Extract the (x, y) coordinate from the center of the cell holding the provided text.  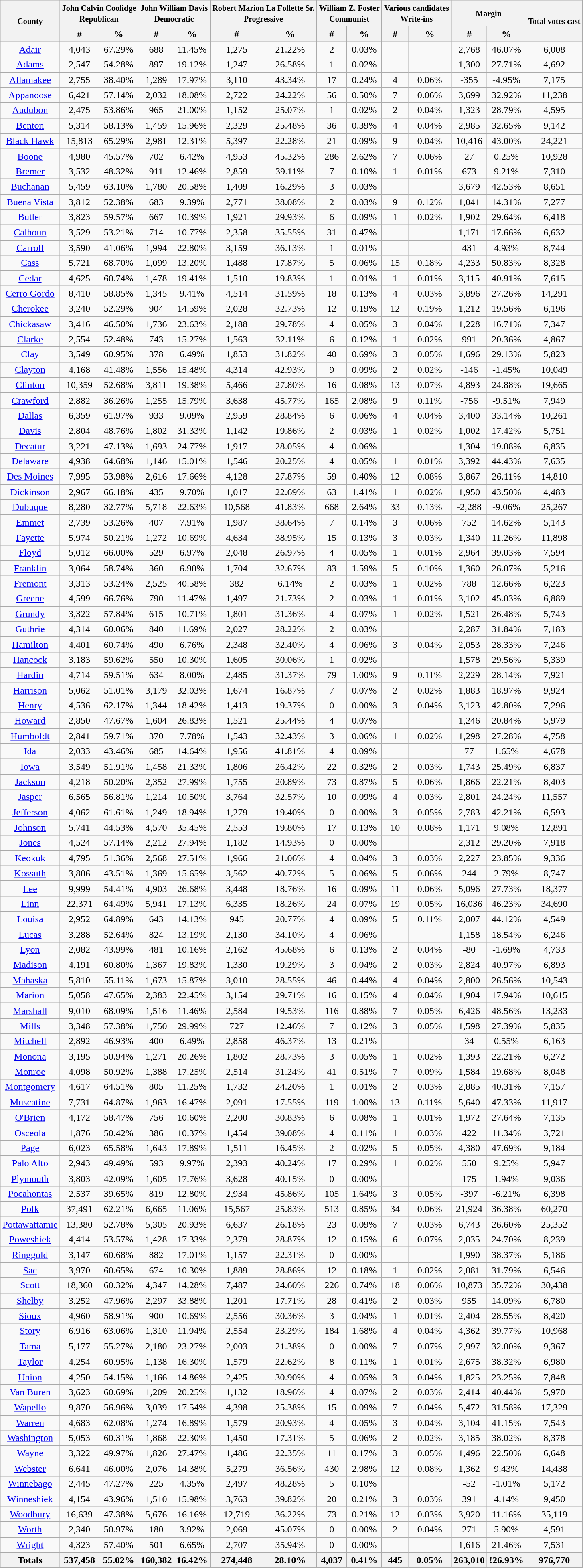
1,388 (156, 1072)
14.62% (507, 522)
Cedar (30, 278)
2,032 (156, 95)
9.21% (507, 171)
3,154 (237, 995)
3,392 (469, 461)
1,413 (237, 706)
5,186 (554, 1255)
688 (156, 49)
1,780 (156, 186)
3,183 (79, 660)
16.89% (192, 1423)
882 (156, 1255)
Story (30, 1331)
11,917 (554, 1102)
6.14% (290, 583)
21.06% (290, 858)
58.91% (119, 1316)
6,648 (554, 1453)
7,157 (554, 1087)
3,896 (469, 293)
1,987 (237, 522)
225 (156, 1484)
11,238 (554, 95)
34.10% (290, 935)
39.08% (290, 1133)
0.69% (364, 354)
1,228 (469, 324)
1,963 (156, 1102)
28.86% (290, 1270)
34,690 (554, 904)
14.28% (192, 1285)
79 (332, 675)
26.58% (290, 65)
3,159 (237, 248)
1,917 (237, 446)
9.25% (507, 1163)
8,651 (554, 186)
59.71% (119, 736)
7,731 (79, 1102)
56.81% (119, 797)
28.79% (507, 110)
50.94% (119, 1056)
11.94% (192, 1331)
14.13% (192, 919)
0.51% (364, 1072)
25.07% (290, 110)
7,347 (554, 324)
Marshall (30, 1011)
1,330 (237, 965)
25,352 (554, 1224)
7,531 (554, 1545)
51.36% (119, 858)
386 (156, 1133)
31.82% (290, 354)
19.56% (507, 309)
2,130 (237, 935)
6,398 (554, 1194)
2,287 (469, 629)
6,637 (237, 1224)
16,036 (469, 904)
743 (156, 339)
529 (156, 553)
28.14% (507, 675)
17.76% (192, 1178)
26.42% (290, 767)
47.27% (119, 1484)
5,172 (554, 1484)
43.34% (290, 80)
John William DavisDemocratic (174, 14)
6,223 (554, 583)
1,693 (156, 446)
3,623 (79, 1392)
1,876 (79, 1133)
14.93% (290, 843)
43.51% (119, 873)
11.34% (507, 1133)
2,804 (79, 431)
805 (156, 1087)
45.57% (119, 156)
Tama (30, 1346)
32.92% (507, 95)
840 (156, 629)
0.88% (364, 1011)
24.77% (192, 446)
10.77% (192, 233)
6.65% (192, 1545)
42.93% (290, 370)
1,271 (156, 1056)
-1.69% (507, 950)
Pottawattamie (30, 1224)
431 (469, 248)
50.97% (119, 1530)
38.37% (507, 1255)
Wright (30, 1545)
Marion (30, 995)
Van Buren (30, 1392)
24.22% (290, 95)
52.64% (119, 935)
27.47% (192, 1453)
226 (332, 1285)
2,858 (237, 1041)
2,985 (469, 125)
15.79% (192, 400)
7.91% (192, 522)
1,806 (237, 767)
52.38% (119, 202)
3,867 (469, 477)
2,553 (237, 827)
21,924 (469, 1209)
900 (156, 1316)
0.85% (364, 1209)
39.03% (507, 553)
-355 (469, 80)
3,638 (237, 400)
40.24% (290, 1163)
Adair (30, 49)
10.39% (192, 217)
33.88% (192, 1301)
20.77% (290, 919)
360 (156, 568)
3,416 (79, 324)
2,329 (237, 125)
53.98% (119, 477)
19,665 (554, 385)
0.87% (364, 782)
4,037 (332, 1560)
42.09% (119, 1178)
1,696 (469, 354)
6,893 (554, 965)
7,635 (554, 461)
Cerro Gordo (30, 293)
0.55% (507, 1041)
9,036 (554, 1178)
2,393 (237, 1163)
Polk (30, 1209)
1,616 (469, 1545)
1,300 (469, 65)
-80 (469, 950)
31.33% (192, 431)
Johnson (30, 827)
4,514 (237, 293)
3,147 (79, 1255)
18.96% (290, 1392)
10,359 (79, 385)
911 (156, 171)
2,188 (237, 324)
Delaware (30, 461)
18.26% (290, 904)
6,163 (554, 1041)
50.83% (507, 263)
29.64% (507, 217)
53.26% (119, 522)
4,128 (237, 477)
2,850 (79, 721)
2,229 (469, 675)
7,296 (554, 706)
3,628 (237, 1178)
685 (156, 751)
3,102 (469, 599)
25.38% (290, 1407)
26.83% (192, 721)
29.71% (290, 995)
2,783 (469, 812)
2,358 (237, 233)
1,362 (469, 1469)
16.71% (507, 324)
60.69% (119, 1392)
Carroll (30, 248)
2,485 (237, 675)
2,952 (79, 919)
Floyd (30, 553)
22.31% (290, 1255)
1,743 (469, 767)
643 (156, 919)
15,567 (237, 1209)
5,177 (79, 1346)
Lee (30, 888)
0.17% (364, 1453)
27.51% (192, 858)
1,272 (156, 538)
4.14% (507, 1499)
4,168 (79, 370)
1,578 (469, 660)
38.95% (290, 538)
2,707 (237, 1545)
1,755 (237, 782)
28.22% (290, 629)
Washington (30, 1438)
286 (332, 156)
29.13% (507, 354)
25.44% (290, 721)
788 (469, 583)
1,182 (237, 843)
27.64% (507, 1117)
3,448 (237, 888)
57.40% (119, 1545)
1,584 (469, 1072)
22.28% (290, 141)
0.14% (364, 522)
1.64% (364, 1194)
1,310 (156, 1331)
20.26% (192, 1056)
8,048 (554, 1072)
27.28% (507, 736)
Jefferson (30, 812)
Robert Marion La Follette Sr.Progressive (263, 14)
60.65% (119, 1270)
8,410 (79, 293)
5,053 (79, 1438)
1,409 (237, 186)
1,736 (156, 324)
William Z. FosterCommunist (349, 14)
35.45% (192, 827)
45.07% (290, 1530)
752 (469, 522)
6,421 (79, 95)
28.84% (290, 415)
Monroe (30, 1072)
2,824 (469, 965)
22.50% (507, 1453)
4,758 (554, 736)
44.12% (507, 919)
Winnebago (30, 1484)
!26.93% (507, 1560)
54.41% (119, 888)
4,233 (469, 263)
Monona (30, 1056)
Kossuth (30, 873)
4,524 (79, 843)
Hamilton (30, 644)
1.94% (507, 1178)
Palo Alto (30, 1163)
1.41% (364, 492)
1,246 (469, 721)
3,970 (79, 1270)
1,345 (156, 293)
25,267 (554, 507)
4,733 (554, 950)
11.69% (192, 629)
2,212 (156, 843)
6,632 (554, 233)
1,516 (156, 1011)
6,780 (554, 1301)
48.56% (507, 1011)
15.27% (192, 339)
4.35% (192, 1484)
7,949 (554, 400)
27.73% (507, 888)
1,972 (469, 1117)
6,272 (554, 1056)
5,810 (79, 980)
28.87% (290, 1240)
17.13% (192, 904)
16.45% (290, 1148)
46.23% (507, 904)
3,115 (469, 278)
36.38% (507, 1209)
9.43% (507, 1469)
18.97% (507, 690)
9.09% (192, 415)
7,543 (554, 1423)
1,275 (237, 49)
7,246 (554, 644)
19.80% (290, 827)
Union (30, 1377)
24.88% (507, 385)
Clinton (30, 385)
9,870 (79, 1407)
12,891 (554, 827)
52.48% (119, 339)
8,239 (554, 1240)
6,916 (79, 1331)
2,885 (469, 1087)
Butler (30, 217)
2,675 (469, 1362)
1,966 (237, 858)
4,347 (156, 1285)
2,312 (469, 843)
17.94% (507, 995)
481 (156, 950)
17.31% (290, 1438)
6,196 (554, 309)
Montgomery (30, 1087)
1,563 (237, 339)
30.83% (290, 1117)
Poweshiek (30, 1240)
9,336 (554, 858)
5,279 (237, 1469)
5,741 (79, 827)
22.80% (192, 248)
26.11% (507, 477)
Wayne (30, 1453)
3,532 (79, 171)
25.48% (290, 125)
22.62% (290, 1362)
3,806 (79, 873)
Harrison (30, 690)
40.15% (290, 1178)
1.65% (507, 751)
30,438 (554, 1285)
2,934 (237, 1194)
2,755 (79, 80)
2,035 (469, 1240)
26.60% (507, 1224)
668 (332, 507)
1,099 (156, 263)
Cherokee (30, 309)
1,994 (156, 248)
2,547 (79, 65)
59.57% (119, 217)
400 (156, 1041)
27.39% (507, 1026)
43.00% (507, 141)
1,017 (237, 492)
1,673 (156, 980)
6,980 (554, 1362)
54.15% (119, 1377)
3,010 (237, 980)
Margin (488, 14)
Franklin (30, 568)
64.68% (119, 461)
26.68% (192, 888)
62.21% (119, 1209)
2,069 (237, 1530)
66.76% (119, 599)
370 (156, 736)
Ringgold (30, 1255)
1,458 (156, 767)
11.46% (192, 1011)
47.38% (119, 1514)
7,183 (554, 629)
5,974 (79, 538)
36.22% (290, 1514)
184 (332, 1331)
2,162 (237, 950)
16.87% (290, 690)
32.67% (290, 568)
30.06% (290, 660)
1,643 (156, 1148)
Davis (30, 431)
43.50% (507, 492)
0.44% (364, 980)
271 (469, 1530)
3,123 (469, 706)
1,825 (469, 1377)
11.26% (507, 538)
0.39% (364, 125)
2,943 (79, 1163)
Jones (30, 843)
32.65% (507, 125)
39.77% (507, 1331)
2,180 (156, 1346)
48.76% (119, 431)
9.39% (192, 202)
60.68% (119, 1255)
33 (395, 507)
3,252 (79, 1301)
40.97% (507, 965)
22 (332, 767)
52.78% (119, 1224)
5,718 (156, 507)
1,289 (156, 80)
1,921 (237, 217)
38.64% (290, 522)
Mills (30, 1026)
2,514 (237, 1072)
13.19% (192, 935)
19.38% (192, 385)
19.12% (192, 65)
14,438 (554, 1469)
12.66% (507, 583)
58.47% (119, 1117)
5,640 (469, 1102)
7,487 (237, 1285)
46 (332, 980)
3,104 (469, 1423)
14.64% (192, 751)
2,800 (469, 980)
5,751 (554, 431)
18.54% (507, 935)
27.71% (507, 65)
2,768 (469, 49)
60.06% (119, 629)
0.25% (507, 156)
1,209 (156, 1392)
10.60% (192, 1117)
22.63% (192, 507)
38.02% (507, 1438)
2,616 (156, 477)
17.55% (290, 1102)
1,732 (237, 1087)
41.48% (119, 370)
10,568 (237, 507)
2,003 (237, 1346)
1.68% (364, 1331)
Emmet (30, 522)
Dallas (30, 415)
-2,288 (469, 507)
67.29% (119, 49)
7,310 (554, 171)
180 (156, 1530)
Warren (30, 1423)
52.68% (119, 385)
274,448 (237, 1560)
24.60% (290, 1285)
3,803 (79, 1178)
13,380 (79, 1224)
1,511 (237, 1148)
1,323 (469, 110)
5,743 (554, 614)
9.70% (192, 492)
4,536 (79, 706)
382 (237, 583)
4,401 (79, 644)
22.69% (290, 492)
Mitchell (30, 1041)
31.79% (507, 1270)
Louisa (30, 919)
41.81% (290, 751)
2,082 (79, 950)
12,719 (237, 1514)
4,867 (554, 339)
48.28% (290, 1484)
47.33% (507, 1102)
24.24% (507, 797)
119 (332, 1102)
18,360 (79, 1285)
19.29% (290, 965)
4,398 (237, 1407)
634 (156, 675)
1,556 (156, 370)
263,010 (469, 1560)
26.18% (290, 1224)
6,546 (554, 1270)
63.06% (119, 1331)
3,348 (79, 1026)
47.96% (119, 1301)
4,250 (79, 1377)
47.69% (507, 1148)
3.92% (192, 1530)
2,053 (469, 644)
Plymouth (30, 1178)
2,379 (237, 1240)
6,246 (554, 935)
61.97% (119, 415)
27.94% (192, 843)
23.27% (192, 1346)
28.73% (290, 1056)
9.08% (507, 827)
5,947 (554, 1163)
26.56% (507, 980)
13.20% (192, 263)
18.42% (192, 706)
62.08% (119, 1423)
59.51% (119, 675)
37,491 (79, 1209)
Totals (30, 1560)
3,195 (79, 1056)
46.93% (119, 1041)
4,960 (79, 1316)
14,291 (554, 293)
65.29% (119, 141)
1,166 (156, 1377)
7,848 (554, 1377)
51.01% (119, 690)
10,416 (469, 141)
44.53% (119, 827)
3,064 (79, 568)
20 (332, 1499)
4,634 (237, 538)
5,058 (79, 995)
537,458 (79, 1560)
9.41% (192, 293)
1,598 (469, 1026)
2,404 (469, 1316)
Dubuque (30, 507)
Calhoun (30, 233)
55.11% (119, 980)
-4.95% (507, 80)
9,999 (79, 888)
26.07% (507, 568)
23.63% (192, 324)
4,595 (554, 110)
32.00% (507, 1346)
Howard (30, 721)
11.45% (192, 49)
Fremont (30, 583)
5,096 (469, 888)
7,175 (554, 80)
32.11% (290, 339)
43.96% (119, 1499)
5,676 (156, 1514)
513 (332, 1209)
2.79% (507, 873)
7,135 (554, 1117)
430 (332, 1469)
1,497 (237, 599)
5,305 (156, 1224)
Cass (30, 263)
Jackson (30, 782)
3,529 (79, 233)
667 (156, 217)
58.13% (119, 125)
Dickinson (30, 492)
38.40% (119, 80)
7,615 (554, 278)
36 (332, 125)
Audubon (30, 110)
18.08% (192, 95)
1,255 (156, 400)
897 (156, 65)
17.54% (192, 1407)
Madison (30, 965)
1,041 (469, 202)
407 (156, 522)
5,143 (554, 522)
7.78% (192, 736)
11.16% (507, 1514)
31.36% (290, 614)
6,008 (554, 49)
-52 (469, 1484)
21.33% (192, 767)
21 (332, 141)
21.00% (192, 110)
1,990 (469, 1255)
45.68% (290, 950)
1,488 (237, 263)
13,233 (554, 1011)
51.91% (119, 767)
6.42% (192, 156)
6.97% (192, 553)
Greene (30, 599)
790 (156, 599)
9,010 (79, 1011)
422 (469, 1133)
15.98% (192, 1499)
1,428 (156, 1240)
3,039 (156, 1407)
19.08% (507, 446)
1,249 (156, 812)
17.33% (192, 1240)
60.31% (119, 1438)
2.62% (364, 156)
39.65% (119, 1194)
683 (156, 202)
10,928 (554, 156)
-756 (469, 400)
2,007 (469, 919)
16.42% (192, 1560)
2,340 (79, 1530)
1,132 (237, 1392)
8,403 (554, 782)
6,565 (79, 797)
38.08% (290, 202)
4,893 (469, 385)
5,012 (79, 553)
9,184 (554, 1148)
1,454 (237, 1133)
46.37% (290, 1041)
50.92% (119, 1072)
32.77% (119, 507)
3,110 (237, 80)
12.31% (192, 141)
9,367 (554, 1346)
2.98% (364, 1469)
12.80% (192, 1194)
Adams (30, 65)
31.84% (507, 629)
4,414 (79, 1240)
165 (332, 400)
28.33% (507, 644)
4,043 (79, 49)
35.72% (507, 1285)
45.03% (507, 599)
3,823 (79, 217)
17.25% (192, 1072)
5,459 (79, 186)
6,359 (79, 415)
2,967 (79, 492)
45.32% (290, 156)
2,964 (469, 553)
42.80% (507, 706)
25.83% (290, 1209)
Sac (30, 1270)
976,770 (554, 1560)
1,902 (469, 217)
7,921 (554, 675)
1.59% (364, 568)
10.16% (192, 950)
8,378 (554, 1438)
8,280 (79, 507)
59.62% (119, 660)
15.48% (192, 370)
6,743 (469, 1224)
2,348 (237, 644)
15,813 (79, 141)
15.65% (192, 873)
116 (332, 1011)
5,472 (469, 1407)
Lucas (30, 935)
60.80% (119, 965)
31 (332, 233)
3,221 (79, 446)
Benton (30, 125)
1,674 (237, 690)
35.55% (290, 233)
10,049 (554, 370)
68.70% (119, 263)
-146 (469, 370)
30.36% (290, 1316)
17.87% (290, 263)
17.01% (192, 1255)
Shelby (30, 1301)
32.73% (290, 309)
50.42% (119, 1133)
3,288 (79, 935)
20.58% (192, 186)
445 (395, 1560)
2,739 (79, 522)
3,562 (237, 873)
31.37% (290, 675)
Boone (30, 156)
Jasper (30, 797)
4,795 (79, 858)
5,970 (554, 1392)
Clay (30, 354)
64.87% (119, 1102)
2,200 (237, 1117)
27.99% (192, 782)
4,953 (237, 156)
18,377 (554, 888)
Des Moines (30, 477)
60.32% (119, 1285)
14.59% (192, 309)
O'Brien (30, 1117)
10,615 (554, 995)
955 (469, 1301)
22,371 (79, 904)
2,892 (79, 1041)
5,835 (554, 1026)
4,980 (79, 156)
2,445 (79, 1484)
8,747 (554, 873)
Buena Vista (30, 202)
6,426 (469, 1011)
2,297 (156, 1301)
Allamakee (30, 80)
24.70% (507, 1240)
5,466 (237, 385)
824 (156, 935)
Appanoose (30, 95)
4,062 (79, 812)
16.29% (290, 186)
3,240 (79, 309)
0.47% (364, 233)
40 (332, 354)
9,924 (554, 690)
2.64% (364, 507)
-397 (469, 1194)
1,158 (469, 935)
14.38% (192, 1469)
4,254 (79, 1362)
1,486 (237, 1453)
John Calvin CoolidgeRepublican (99, 14)
2,859 (237, 171)
Woodbury (30, 1514)
1,826 (156, 1453)
Guthrie (30, 629)
50.20% (119, 782)
7,918 (554, 843)
27.80% (290, 385)
6,641 (79, 1469)
2,352 (156, 782)
10.71% (192, 614)
1,604 (156, 721)
5,339 (554, 660)
Humboldt (30, 736)
0.32% (364, 767)
615 (156, 614)
Wapello (30, 1407)
14.31% (507, 202)
46.07% (507, 49)
29.93% (290, 217)
19.68% (507, 1072)
2,997 (469, 1346)
1,157 (237, 1255)
Taylor (30, 1362)
1,360 (469, 568)
1,340 (469, 538)
1,866 (469, 782)
2,033 (79, 751)
40.44% (507, 1392)
593 (156, 1163)
Lyon (30, 950)
11,898 (554, 538)
5,062 (79, 690)
40.31% (507, 1087)
1,801 (237, 614)
0.40% (364, 477)
16.16% (192, 1514)
1,152 (237, 110)
Hancock (30, 660)
50.21% (119, 538)
2,771 (237, 202)
4.93% (507, 248)
64.49% (119, 904)
63.10% (119, 186)
20.84% (507, 721)
1,201 (237, 1301)
4,549 (554, 919)
14.09% (507, 1301)
17.89% (192, 1148)
20.36% (507, 339)
1,344 (156, 706)
4,625 (79, 278)
17.97% (192, 80)
1,279 (237, 812)
3,699 (469, 95)
Muscatine (30, 1102)
25.49% (507, 767)
4,570 (156, 827)
-9.51% (507, 400)
6,023 (79, 1148)
4,938 (79, 461)
4,191 (79, 965)
4,599 (79, 599)
16,639 (79, 1514)
Grundy (30, 614)
14,810 (554, 477)
673 (469, 171)
904 (156, 309)
1,146 (156, 461)
2,497 (237, 1484)
36.56% (290, 1469)
Linn (30, 904)
4,483 (554, 492)
5,216 (554, 568)
2,076 (156, 1469)
16.30% (192, 1362)
29.20% (507, 843)
3,811 (156, 385)
21.22% (290, 49)
31.24% (290, 1072)
Fayette (30, 538)
55.27% (119, 1346)
3,179 (156, 690)
36.26% (119, 400)
11.25% (192, 1087)
Chickasaw (30, 324)
16.47% (192, 1102)
22.35% (290, 1453)
21.73% (290, 599)
53.21% (119, 233)
1,304 (469, 446)
2,882 (79, 400)
Henry (30, 706)
1,868 (156, 1438)
1,853 (237, 354)
35.94% (290, 1545)
6,593 (554, 812)
38.32% (507, 1362)
56.96% (119, 1407)
501 (156, 1545)
26.97% (290, 553)
11,557 (554, 797)
4,154 (79, 1499)
68.09% (119, 1011)
66.18% (119, 492)
83 (332, 568)
Ida (30, 751)
43.46% (119, 751)
490 (156, 644)
3,721 (554, 1133)
19.53% (290, 1011)
47.13% (119, 446)
24,221 (554, 141)
41.15% (507, 1423)
County (30, 21)
4,903 (156, 888)
62.17% (119, 706)
18.94% (192, 812)
2,537 (79, 1194)
10,968 (554, 1331)
2,722 (237, 95)
57.38% (119, 1026)
15.87% (192, 980)
39.11% (290, 171)
2,227 (469, 858)
Clarke (30, 339)
32.03% (192, 690)
5,979 (554, 721)
42.53% (507, 186)
10.50% (192, 797)
56 (332, 95)
3,920 (469, 1514)
4,323 (79, 1545)
19.86% (290, 431)
20.89% (290, 782)
2,584 (237, 1011)
435 (156, 492)
1,546 (237, 461)
-6.21% (507, 1194)
727 (237, 1026)
105 (332, 1194)
Black Hawk (30, 141)
6.90% (192, 568)
19.37% (290, 706)
0.24% (364, 80)
1,950 (469, 492)
55.02% (119, 1560)
19.40% (290, 812)
45.86% (290, 1194)
2,959 (237, 415)
1,459 (156, 125)
1,478 (156, 278)
27.26% (507, 293)
2,981 (156, 141)
1,369 (156, 873)
4,683 (79, 1423)
-1.45% (507, 370)
40.58% (192, 583)
46.00% (119, 1469)
2,525 (156, 583)
244 (469, 873)
24.20% (290, 1087)
1,214 (156, 797)
Various candidatesWrite-ins (416, 14)
44.43% (507, 461)
11.06% (192, 1209)
2,425 (237, 1377)
17.71% (290, 1301)
59 (332, 477)
4,362 (469, 1331)
933 (156, 415)
31.58% (507, 1407)
36.13% (290, 248)
45.77% (290, 400)
7,277 (554, 202)
1,393 (469, 1056)
53.24% (119, 583)
17,329 (554, 1407)
61.61% (119, 812)
674 (156, 1270)
27 (469, 156)
9,450 (554, 1499)
4,692 (554, 65)
24 (332, 904)
1,298 (469, 736)
17.42% (507, 431)
1,956 (237, 751)
5,721 (79, 263)
0.50% (364, 95)
15.01% (192, 461)
2,414 (469, 1392)
58.74% (119, 568)
378 (156, 354)
Webster (30, 1469)
53.57% (119, 1240)
53.86% (119, 110)
1,496 (469, 1453)
47.67% (119, 721)
8,420 (554, 1316)
10,543 (554, 980)
4,218 (79, 782)
58.85% (119, 293)
Buchanan (30, 186)
3,590 (79, 248)
4,098 (79, 1072)
5,823 (554, 354)
5,941 (156, 904)
9.97% (192, 1163)
6,837 (554, 767)
43.99% (119, 950)
3,763 (237, 1499)
65.58% (119, 1148)
21.38% (290, 1346)
4,714 (79, 675)
1,274 (156, 1423)
26.48% (507, 614)
3,679 (469, 186)
4,380 (469, 1148)
22.45% (192, 995)
1,704 (237, 568)
2,568 (156, 858)
31.59% (290, 293)
7,594 (554, 553)
63 (332, 492)
1,367 (156, 965)
2,091 (237, 1102)
14.86% (192, 1377)
29.99% (192, 1026)
Iowa (30, 767)
965 (156, 110)
6.76% (192, 644)
1,002 (469, 431)
Mahaska (30, 980)
10,261 (554, 415)
-1.01% (507, 1484)
23 (332, 1224)
23.29% (290, 1331)
3,313 (79, 583)
5,314 (79, 125)
5.90% (507, 1530)
39.82% (290, 1499)
52.29% (119, 309)
1,450 (237, 1438)
Scott (30, 1285)
4,172 (79, 1117)
35,119 (554, 1514)
23.25% (507, 1377)
Hardin (30, 675)
41.06% (119, 248)
49.49% (119, 1163)
2,556 (237, 1316)
702 (156, 156)
22.30% (192, 1438)
1,142 (237, 431)
1,750 (156, 1026)
32.57% (290, 797)
46.50% (119, 324)
6,889 (554, 599)
Page (30, 1148)
29.78% (290, 324)
32.43% (290, 736)
8,328 (554, 263)
30.90% (290, 1377)
40.72% (290, 873)
1,904 (469, 995)
Bremer (30, 171)
Total votes cast (554, 21)
Pocahontas (30, 1194)
19 (395, 904)
2,027 (237, 629)
391 (469, 1499)
1,883 (469, 690)
33.14% (507, 415)
-9.06% (507, 507)
28 (332, 1301)
29.56% (507, 660)
Worth (30, 1530)
15.96% (192, 125)
3,764 (237, 797)
6,418 (554, 217)
66.00% (119, 553)
2,475 (79, 110)
40.91% (507, 278)
2,028 (237, 309)
41 (332, 1072)
1,247 (237, 65)
Clayton (30, 370)
991 (469, 339)
Crawford (30, 400)
48.32% (119, 171)
2,081 (469, 1270)
3,812 (79, 202)
49.97% (119, 1453)
175 (469, 1178)
8 (332, 1362)
8.00% (192, 675)
Decatur (30, 446)
1,889 (237, 1270)
2.08% (364, 400)
160,382 (156, 1560)
819 (156, 1194)
10,873 (469, 1285)
64.51% (119, 1087)
19.41% (192, 278)
2,841 (79, 736)
77 (469, 751)
28.10% (290, 1560)
Winneshiek (30, 1499)
3,185 (469, 1438)
23.85% (507, 858)
Sioux (30, 1316)
2,801 (469, 797)
0.74% (364, 1285)
57.84% (119, 614)
4,591 (554, 1530)
32.40% (290, 644)
27.87% (290, 477)
2,048 (237, 553)
4,678 (554, 751)
3,400 (469, 415)
5,397 (237, 141)
47.65% (119, 995)
6,335 (237, 904)
42.21% (507, 812)
18.76% (290, 888)
64.89% (119, 919)
2,383 (156, 995)
945 (237, 919)
60,270 (554, 1209)
41.83% (290, 507)
Osceola (30, 1133)
4,617 (79, 1087)
8,744 (554, 248)
6,835 (554, 446)
10.37% (192, 1133)
54.28% (119, 65)
11.47% (192, 599)
714 (156, 233)
9,142 (554, 125)
7,995 (79, 477)
1,543 (237, 736)
Keokuk (30, 858)
1,138 (156, 1362)
28.05% (290, 446)
21.46% (507, 1545)
6,665 (156, 1209)
756 (156, 1117)
0.29% (364, 1163)
1,212 (469, 309)
